Provide the [X, Y] coordinate of the cell's center where the given text is located.  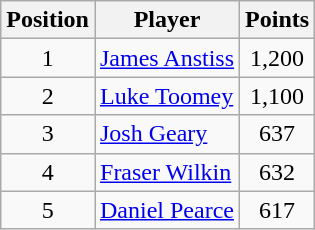
2 [48, 96]
Luke Toomey [166, 96]
1,100 [278, 96]
1,200 [278, 58]
617 [278, 210]
637 [278, 134]
James Anstiss [166, 58]
3 [48, 134]
Position [48, 20]
Fraser Wilkin [166, 172]
Josh Geary [166, 134]
Daniel Pearce [166, 210]
Player [166, 20]
1 [48, 58]
Points [278, 20]
5 [48, 210]
4 [48, 172]
632 [278, 172]
